Capture the cell that displays the provided text and extract its [x, y] central coordinate. 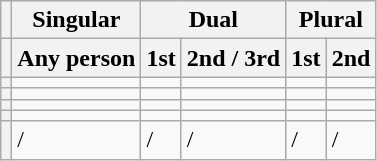
Any person [76, 58]
Dual [214, 20]
2nd [351, 58]
Singular [76, 20]
2nd / 3rd [233, 58]
Plural [331, 20]
